Pinpoint the cell where the given text exists, returning its [X, Y] midpoint coordinate. 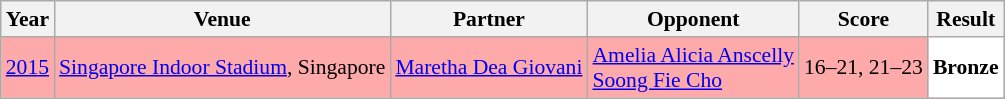
Partner [488, 19]
2015 [28, 68]
Bronze [966, 68]
Venue [222, 19]
Singapore Indoor Stadium, Singapore [222, 68]
Opponent [693, 19]
16–21, 21–23 [864, 68]
Maretha Dea Giovani [488, 68]
Score [864, 19]
Year [28, 19]
Amelia Alicia Anscelly Soong Fie Cho [693, 68]
Result [966, 19]
